Return [x, y] of the center of cell containing provided text 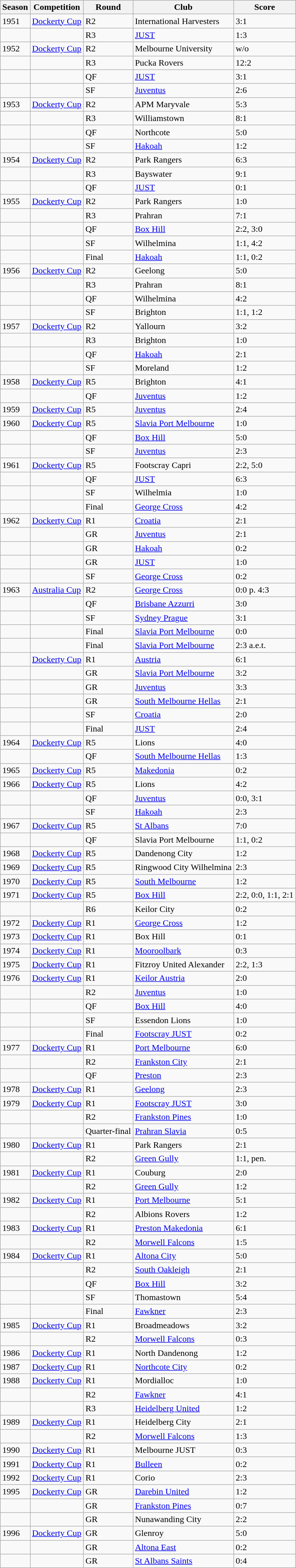
Melbourne University [183, 49]
5:3 [265, 104]
1957 [15, 326]
1982 [15, 1200]
South Oakleigh [183, 1269]
1986 [15, 1353]
0:0 p. 4:3 [265, 590]
0:7 [265, 1506]
1966 [15, 784]
2:2, 3:0 [265, 229]
1988 [15, 1381]
Ringwood City Wilhelmina [183, 867]
1:1, 4:2 [265, 243]
1960 [15, 424]
2:2, 0:0, 1:1, 2:1 [265, 895]
Heidelberg United [183, 1408]
0:0, 3:1 [265, 798]
Mooroolbark [183, 951]
Frankston City [183, 1062]
Dandenong City [183, 854]
1959 [15, 410]
1980 [15, 1145]
Altona City [183, 1256]
3:3 [265, 687]
1972 [15, 923]
1969 [15, 867]
North Dandenong [183, 1353]
Quarter-final [108, 1131]
Couburg [183, 1173]
Keilor Austria [183, 978]
Corio [183, 1478]
7:0 [265, 826]
0:5 [265, 1131]
1974 [15, 951]
1987 [15, 1367]
1991 [15, 1464]
6:0 [265, 1048]
1958 [15, 382]
1976 [15, 978]
2:2, 5:0 [265, 465]
1951 [15, 21]
APM Maryvale [183, 104]
1:1, 1:2 [265, 312]
1989 [15, 1422]
1996 [15, 1533]
1964 [15, 742]
Albions Rovers [183, 1214]
R6 [108, 909]
1963 [15, 590]
1981 [15, 1173]
1967 [15, 826]
South Melbourne [183, 881]
Yallourn [183, 326]
1985 [15, 1325]
1968 [15, 854]
1979 [15, 1103]
Moreland [183, 368]
1952 [15, 49]
Glenroy [183, 1533]
1992 [15, 1478]
Northcote [183, 132]
St Albans Saints [183, 1561]
International Harvesters [183, 21]
1977 [15, 1048]
1990 [15, 1450]
1:5 [265, 1242]
0:4 [265, 1561]
2:2 [265, 1520]
Broadmeadows [183, 1325]
Season [15, 7]
Melbourne JUST [183, 1450]
Round [108, 7]
Bayswater [183, 174]
0:0 [265, 632]
1973 [15, 937]
1961 [15, 465]
Makedonia [183, 770]
Williamstown [183, 118]
7:1 [265, 215]
Altona East [183, 1547]
1962 [15, 520]
1984 [15, 1256]
5:1 [265, 1200]
Footscray Capri [183, 465]
1955 [15, 202]
Mordialloc [183, 1381]
1:1, pen. [265, 1159]
St Albans [183, 826]
2:6 [265, 90]
Fitzroy United Alexander [183, 964]
2:3 a.e.t. [265, 645]
Preston [183, 1076]
Wilhelmia [183, 493]
1995 [15, 1491]
Bulleen [183, 1464]
Heidelberg City [183, 1422]
2:2, 1:3 [265, 964]
Northcote City [183, 1367]
1954 [15, 160]
Competition [57, 7]
Prahran Slavia [183, 1131]
Sydney Prague [183, 618]
Essendon Lions [183, 1020]
Thomastown [183, 1298]
Darebin United [183, 1491]
12:2 [265, 63]
Score [265, 7]
9:1 [265, 174]
1965 [15, 770]
1971 [15, 895]
5:4 [265, 1298]
Club [183, 7]
1970 [15, 881]
Brisbane Azzurri [183, 604]
1953 [15, 104]
w/o [265, 49]
1975 [15, 964]
Preston Makedonia [183, 1228]
1983 [15, 1228]
Keilor City [183, 909]
Pucka Rovers [183, 63]
1978 [15, 1089]
Australia Cup [57, 590]
Austria [183, 659]
1956 [15, 271]
Nunawanding City [183, 1520]
